Find where the given text appears and provide that cell's center as (X, Y) coordinate. 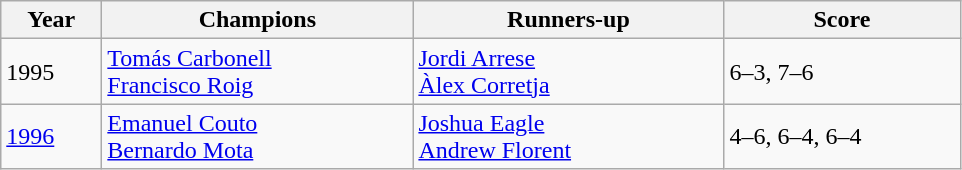
Emanuel Couto Bernardo Mota (258, 136)
6–3, 7–6 (842, 72)
Jordi Arrese Àlex Corretja (568, 72)
Score (842, 20)
Tomás Carbonell Francisco Roig (258, 72)
Champions (258, 20)
Year (52, 20)
Runners-up (568, 20)
Joshua Eagle Andrew Florent (568, 136)
4–6, 6–4, 6–4 (842, 136)
1995 (52, 72)
1996 (52, 136)
